Find where the given text appears and provide that cell's center as [X, Y] coordinate. 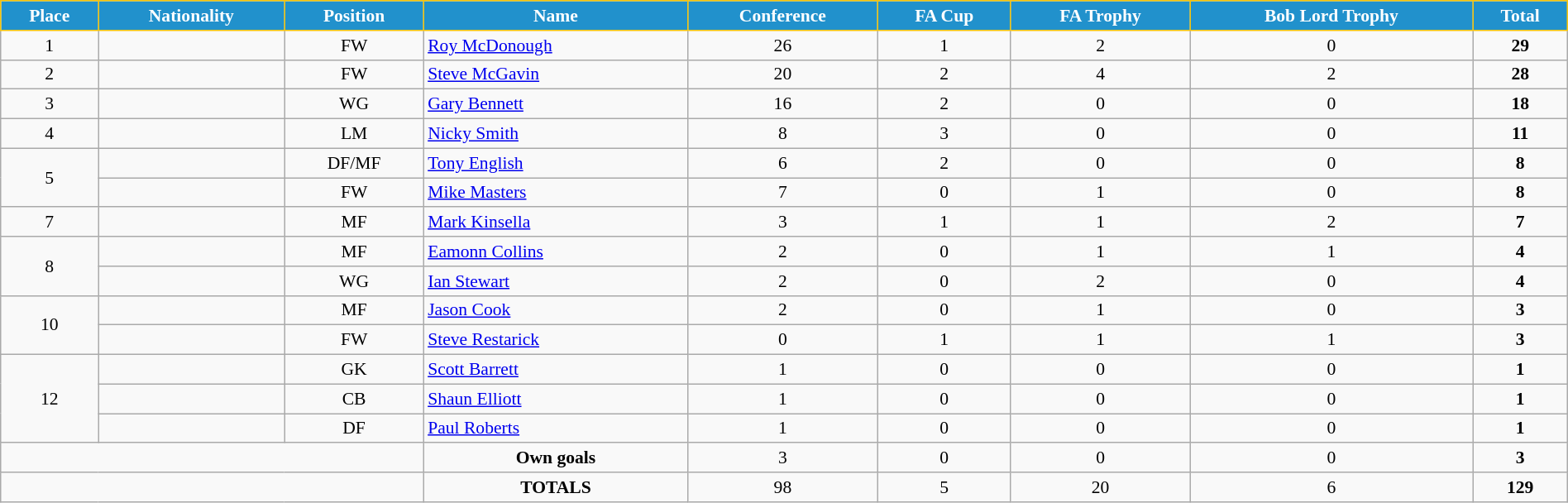
Mark Kinsella [556, 223]
29 [1520, 46]
Position [354, 16]
12 [50, 399]
LM [354, 134]
TOTALS [556, 487]
Total [1520, 16]
DF/MF [354, 163]
16 [782, 104]
Nationality [192, 16]
FA Trophy [1100, 16]
10 [50, 324]
FA Cup [944, 16]
Roy McDonough [556, 46]
11 [1520, 134]
Name [556, 16]
GK [354, 370]
Place [50, 16]
Gary Bennett [556, 104]
98 [782, 487]
DF [354, 429]
Ian Stewart [556, 281]
26 [782, 46]
Conference [782, 16]
CB [354, 399]
129 [1520, 487]
18 [1520, 104]
Paul Roberts [556, 429]
Shaun Elliott [556, 399]
Mike Masters [556, 193]
Nicky Smith [556, 134]
28 [1520, 74]
Steve McGavin [556, 74]
Eamonn Collins [556, 251]
Scott Barrett [556, 370]
Own goals [556, 458]
Bob Lord Trophy [1331, 16]
Tony English [556, 163]
Steve Restarick [556, 340]
Jason Cook [556, 310]
